Output the [x, y] coordinate of the center of the cell containing the given text.  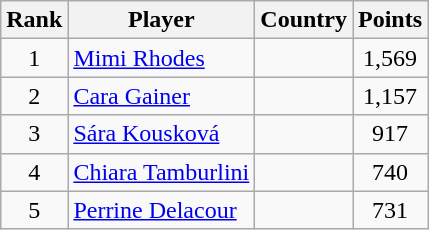
3 [34, 134]
731 [390, 210]
Cara Gainer [162, 96]
1,157 [390, 96]
1,569 [390, 58]
1 [34, 58]
Rank [34, 20]
Sára Kousková [162, 134]
Mimi Rhodes [162, 58]
Perrine Delacour [162, 210]
2 [34, 96]
Country [304, 20]
917 [390, 134]
5 [34, 210]
Player [162, 20]
4 [34, 172]
Points [390, 20]
740 [390, 172]
Chiara Tamburlini [162, 172]
